Determine the (X, Y) coordinate at the center of the cell enclosing the given text.  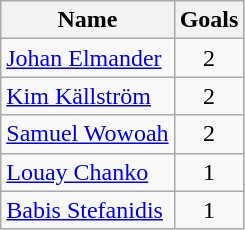
Samuel Wowoah (88, 134)
Babis Stefanidis (88, 210)
Kim Källström (88, 96)
Louay Chanko (88, 172)
Goals (209, 20)
Name (88, 20)
Johan Elmander (88, 58)
